Return the (x, y) coordinate for the center point of the cell that contains the specified text.  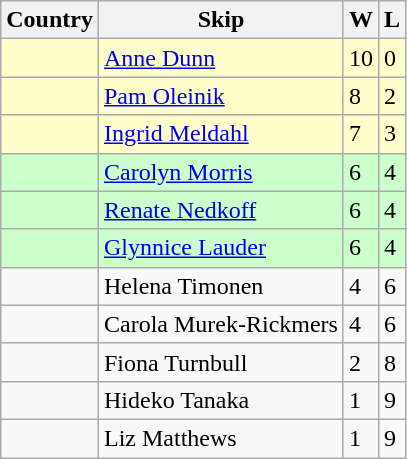
Renate Nedkoff (220, 210)
Anne Dunn (220, 58)
Pam Oleinik (220, 96)
Carolyn Morris (220, 172)
10 (360, 58)
Fiona Turnbull (220, 362)
Hideko Tanaka (220, 400)
Glynnice Lauder (220, 248)
Liz Matthews (220, 438)
W (360, 20)
3 (392, 134)
Ingrid Meldahl (220, 134)
7 (360, 134)
Helena Timonen (220, 286)
Country (50, 20)
0 (392, 58)
L (392, 20)
Carola Murek-Rickmers (220, 324)
Skip (220, 20)
